From the cell containing the given text, extract its center point as [x, y] coordinate. 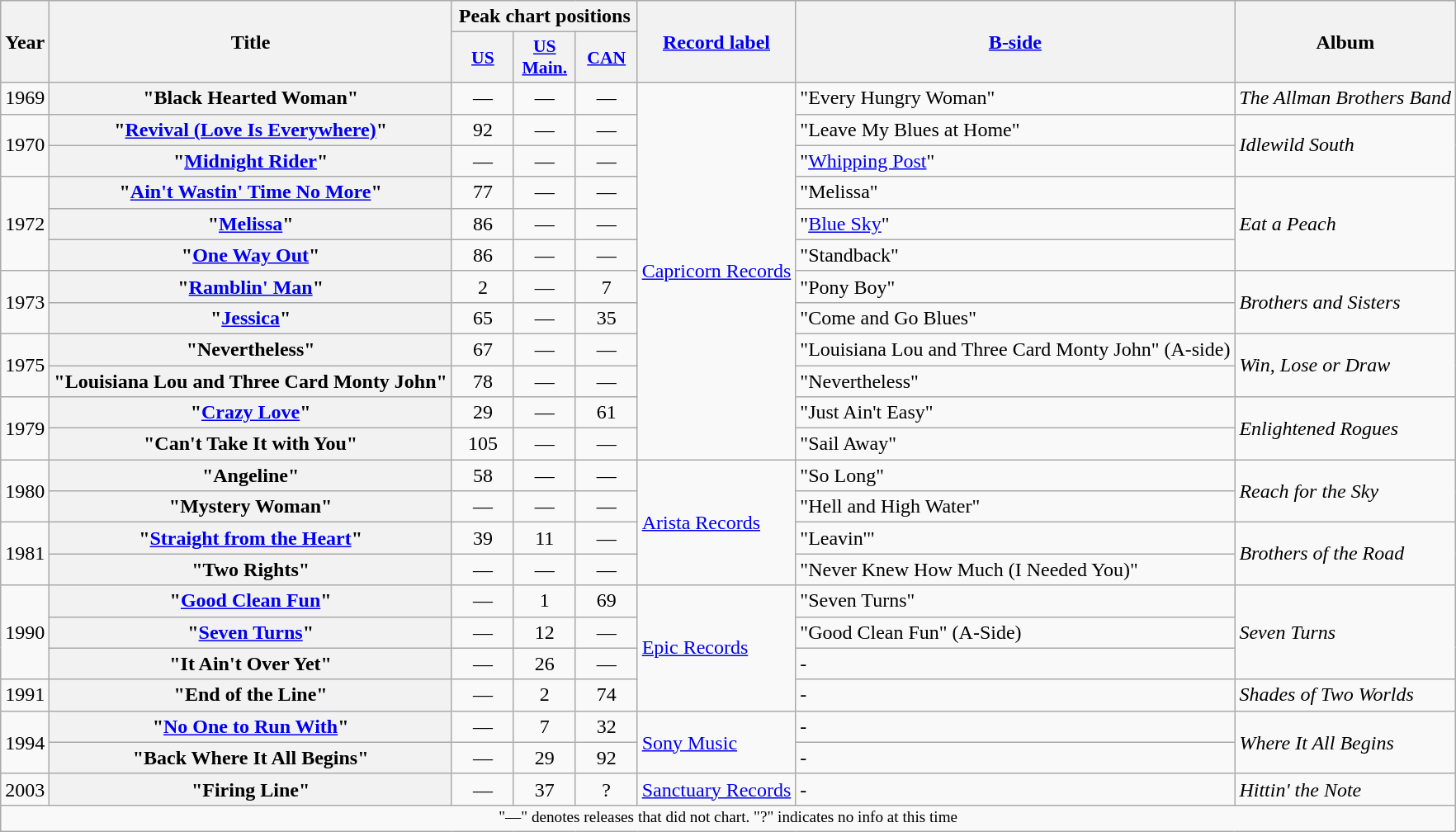
1975 [25, 365]
"Just Ain't Easy" [1015, 413]
1980 [25, 491]
1981 [25, 554]
"—" denotes releases that did not chart. "?" indicates no info at this time [728, 818]
65 [482, 318]
Shades of Two Worlds [1345, 695]
"Angeline" [251, 475]
"Two Rights" [251, 570]
Epic Records [716, 648]
Sanctuary Records [716, 789]
The Allman Brothers Band [1345, 98]
"Revival (Love Is Everywhere)" [251, 130]
US Main. [545, 58]
Peak chart positions [545, 17]
Reach for the Sky [1345, 491]
"Leave My Blues at Home" [1015, 130]
Album [1345, 41]
Capricorn Records [716, 271]
"Straight from the Heart" [251, 538]
"Pony Boy" [1015, 286]
"Jessica" [251, 318]
Brothers and Sisters [1345, 302]
67 [482, 349]
1973 [25, 302]
"Ramblin' Man" [251, 286]
"One Way Out" [251, 255]
Eat a Peach [1345, 224]
"Louisiana Lou and Three Card Monty John" (A-side) [1015, 349]
"Mystery Woman" [251, 507]
1990 [25, 632]
"Hell and High Water" [1015, 507]
69 [606, 601]
"Good Clean Fun" (A-Side) [1015, 632]
1970 [25, 145]
Year [25, 41]
78 [482, 381]
"Sail Away" [1015, 444]
US [482, 58]
"Whipping Post" [1015, 161]
"Good Clean Fun" [251, 601]
Seven Turns [1345, 632]
CAN [606, 58]
"Leavin'" [1015, 538]
1972 [25, 224]
B-side [1015, 41]
61 [606, 413]
35 [606, 318]
"Can't Take It with You" [251, 444]
Record label [716, 41]
"End of the Line" [251, 695]
"Ain't Wastin' Time No More" [251, 192]
"Blue Sky" [1015, 224]
26 [545, 664]
"Louisiana Lou and Three Card Monty John" [251, 381]
"Back Where It All Begins" [251, 758]
"Come and Go Blues" [1015, 318]
Arista Records [716, 522]
Win, Lose or Draw [1345, 365]
"So Long" [1015, 475]
Where It All Begins [1345, 742]
1969 [25, 98]
1979 [25, 428]
Enlightened Rogues [1345, 428]
? [606, 789]
77 [482, 192]
"Crazy Love" [251, 413]
32 [606, 726]
Title [251, 41]
"Standback" [1015, 255]
1991 [25, 695]
74 [606, 695]
58 [482, 475]
"Midnight Rider" [251, 161]
12 [545, 632]
"No One to Run With" [251, 726]
Sony Music [716, 742]
"It Ain't Over Yet" [251, 664]
37 [545, 789]
Brothers of the Road [1345, 554]
1 [545, 601]
Idlewild South [1345, 145]
39 [482, 538]
"Black Hearted Woman" [251, 98]
2003 [25, 789]
"Every Hungry Woman" [1015, 98]
11 [545, 538]
1994 [25, 742]
"Firing Line" [251, 789]
105 [482, 444]
"Never Knew How Much (I Needed You)" [1015, 570]
Hittin' the Note [1345, 789]
